For the text-containing cell, return its midpoint in [x, y] coordinate format. 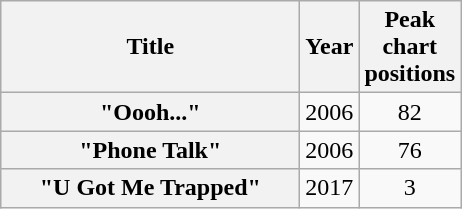
"Phone Talk" [150, 150]
Year [330, 47]
2017 [330, 188]
"Oooh..." [150, 112]
"U Got Me Trapped" [150, 188]
76 [410, 150]
82 [410, 112]
Title [150, 47]
3 [410, 188]
Peak chart positions [410, 47]
